Capture the cell that displays the provided text and extract its [x, y] central coordinate. 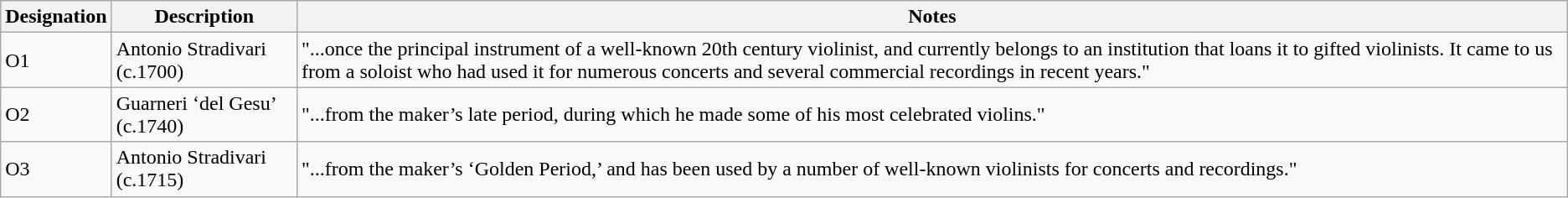
Notes [933, 17]
O1 [56, 60]
"...from the maker’s ‘Golden Period,’ and has been used by a number of well-known violinists for concerts and recordings." [933, 169]
Antonio Stradivari (c.1715) [204, 169]
"...from the maker’s late period, during which he made some of his most celebrated violins." [933, 114]
Designation [56, 17]
Antonio Stradivari (c.1700) [204, 60]
Guarneri ‘del Gesu’ (c.1740) [204, 114]
Description [204, 17]
O2 [56, 114]
O3 [56, 169]
